Locate the cell with the specified text and output its [x, y] center coordinate. 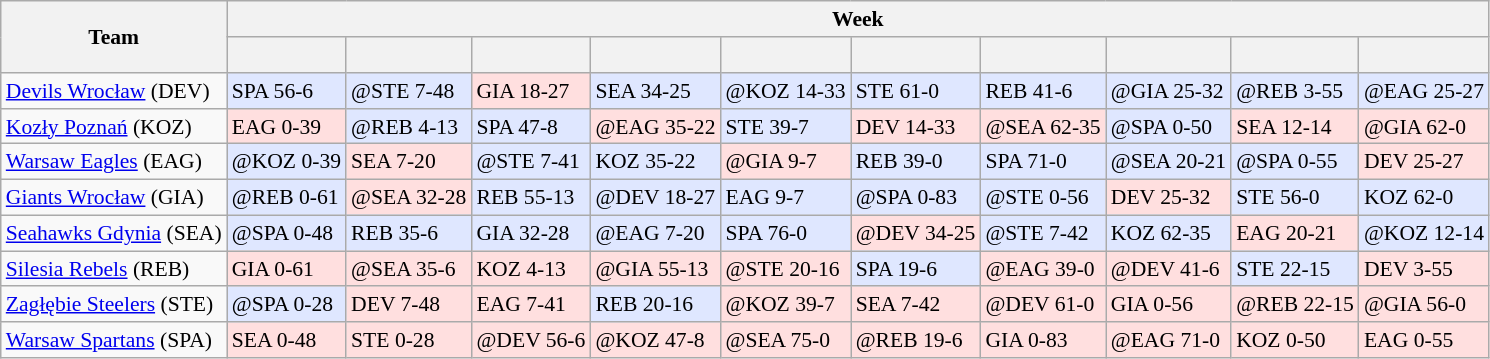
KOZ 35-22 [655, 162]
@GIA 56-0 [1424, 304]
STE 39-7 [785, 126]
DEV 7-48 [408, 304]
EAG 7-41 [530, 304]
@REB 3-55 [1295, 91]
@SPA 0-50 [1168, 126]
EAG 9-7 [785, 197]
@STE 7-41 [530, 162]
@KOZ 14-33 [785, 91]
REB 35-6 [408, 233]
SPA 56-6 [286, 91]
STE 0-28 [408, 340]
@REB 4-13 [408, 126]
KOZ 4-13 [530, 269]
REB 41-6 [1042, 91]
@STE 7-42 [1042, 233]
GIA 0-56 [1168, 304]
Seahawks Gdynia (SEA) [114, 233]
Giants Wrocław (GIA) [114, 197]
DEV 14-33 [916, 126]
@REB 19-6 [916, 340]
EAG 20-21 [1295, 233]
SEA 34-25 [655, 91]
@DEV 41-6 [1168, 269]
DEV 3-55 [1424, 269]
@REB 22-15 [1295, 304]
@EAG 39-0 [1042, 269]
Team [114, 36]
DEV 25-27 [1424, 162]
GIA 0-83 [1042, 340]
@SPA 0-83 [916, 197]
STE 22-15 [1295, 269]
DEV 25-32 [1168, 197]
@STE 20-16 [785, 269]
Devils Wrocław (DEV) [114, 91]
Warsaw Spartans (SPA) [114, 340]
@REB 0-61 [286, 197]
@EAG 7-20 [655, 233]
GIA 32-28 [530, 233]
SPA 19-6 [916, 269]
REB 55-13 [530, 197]
SEA 12-14 [1295, 126]
SEA 7-20 [408, 162]
@DEV 18-27 [655, 197]
GIA 18-27 [530, 91]
SEA 7-42 [916, 304]
REB 39-0 [916, 162]
@KOZ 47-8 [655, 340]
@KOZ 0-39 [286, 162]
@GIA 62-0 [1424, 126]
STE 61-0 [916, 91]
@KOZ 12-14 [1424, 233]
Zagłębie Steelers (STE) [114, 304]
Silesia Rebels (REB) [114, 269]
REB 20-16 [655, 304]
Week [858, 19]
@DEV 61-0 [1042, 304]
@STE 7-48 [408, 91]
SPA 76-0 [785, 233]
GIA 0-61 [286, 269]
@SPA 0-48 [286, 233]
@SEA 20-21 [1168, 162]
@SPA 0-55 [1295, 162]
@KOZ 39-7 [785, 304]
@GIA 55-13 [655, 269]
@SEA 62-35 [1042, 126]
Kozły Poznań (KOZ) [114, 126]
@GIA 25-32 [1168, 91]
@SPA 0-28 [286, 304]
@GIA 9-7 [785, 162]
@EAG 25-27 [1424, 91]
@DEV 56-6 [530, 340]
@SEA 32-28 [408, 197]
@EAG 71-0 [1168, 340]
SEA 0-48 [286, 340]
EAG 0-39 [286, 126]
KOZ 0-50 [1295, 340]
STE 56-0 [1295, 197]
@STE 0-56 [1042, 197]
@DEV 34-25 [916, 233]
Warsaw Eagles (EAG) [114, 162]
KOZ 62-35 [1168, 233]
@SEA 75-0 [785, 340]
@SEA 35-6 [408, 269]
EAG 0-55 [1424, 340]
SPA 47-8 [530, 126]
KOZ 62-0 [1424, 197]
@EAG 35-22 [655, 126]
SPA 71-0 [1042, 162]
